From the cell containing the given text, extract its center point as [X, Y] coordinate. 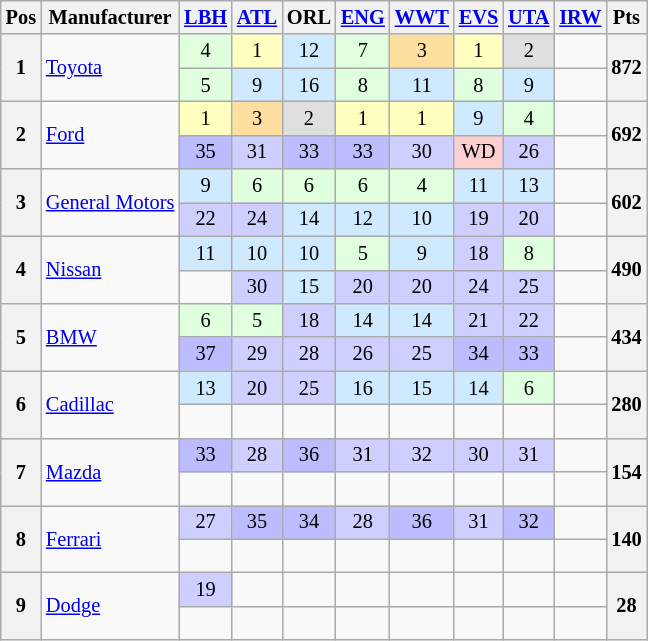
280 [626, 404]
140 [626, 538]
602 [626, 202]
Dodge [110, 606]
29 [257, 354]
EVS [478, 17]
LBH [206, 17]
Pos [21, 17]
WD [478, 152]
BMW [110, 336]
Cadillac [110, 404]
ORL [309, 17]
Pts [626, 17]
21 [478, 320]
37 [206, 354]
UTA [528, 17]
Ford [110, 134]
ENG [363, 17]
Toyota [110, 68]
490 [626, 270]
WWT [422, 17]
Mazda [110, 472]
154 [626, 472]
434 [626, 336]
27 [206, 522]
Manufacturer [110, 17]
692 [626, 134]
IRW [580, 17]
872 [626, 68]
General Motors [110, 202]
Nissan [110, 270]
Ferrari [110, 538]
ATL [257, 17]
